From the cell containing the given text, extract its center point as [X, Y] coordinate. 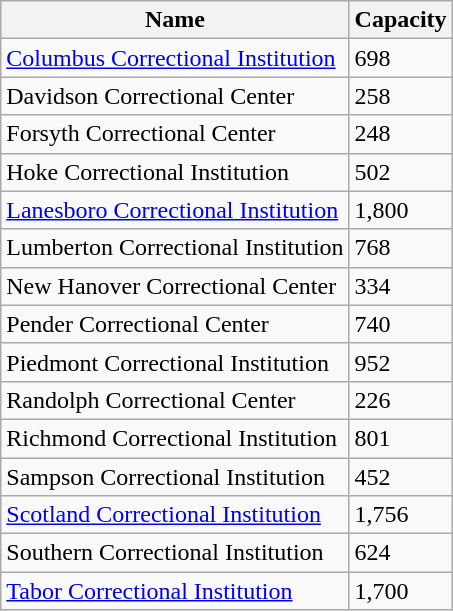
Hoke Correctional Institution [175, 172]
Sampson Correctional Institution [175, 477]
502 [400, 172]
1,756 [400, 515]
Piedmont Correctional Institution [175, 362]
952 [400, 362]
Randolph Correctional Center [175, 400]
740 [400, 324]
248 [400, 134]
768 [400, 248]
Name [175, 20]
1,800 [400, 210]
Southern Correctional Institution [175, 553]
624 [400, 553]
Pender Correctional Center [175, 324]
1,700 [400, 591]
Davidson Correctional Center [175, 96]
226 [400, 400]
Richmond Correctional Institution [175, 438]
258 [400, 96]
452 [400, 477]
801 [400, 438]
Columbus Correctional Institution [175, 58]
Scotland Correctional Institution [175, 515]
Capacity [400, 20]
Forsyth Correctional Center [175, 134]
Tabor Correctional Institution [175, 591]
334 [400, 286]
698 [400, 58]
Lanesboro Correctional Institution [175, 210]
Lumberton Correctional Institution [175, 248]
New Hanover Correctional Center [175, 286]
